Pinpoint the cell where the given text exists, returning its [x, y] midpoint coordinate. 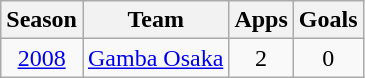
Apps [261, 20]
Gamba Osaka [155, 58]
2 [261, 58]
Goals [328, 20]
2008 [42, 58]
Season [42, 20]
Team [155, 20]
0 [328, 58]
